For the text-containing cell, return its midpoint in [X, Y] coordinate format. 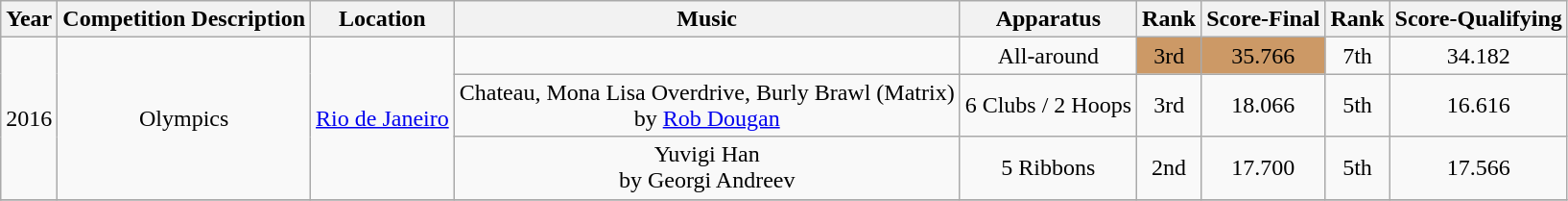
Score-Final [1263, 19]
Score-Qualifying [1478, 19]
2nd [1169, 167]
34.182 [1478, 56]
35.766 [1263, 56]
17.700 [1263, 167]
18.066 [1263, 106]
6 Clubs / 2 Hoops [1048, 106]
2016 [29, 118]
16.616 [1478, 106]
Yuvigi Han by Georgi Andreev [706, 167]
Olympics [184, 118]
Competition Description [184, 19]
5 Ribbons [1048, 167]
7th [1357, 56]
17.566 [1478, 167]
Chateau, Mona Lisa Overdrive, Burly Brawl (Matrix) by Rob Dougan [706, 106]
All-around [1048, 56]
Music [706, 19]
Year [29, 19]
Rio de Janeiro [383, 118]
Apparatus [1048, 19]
Location [383, 19]
